Capture the cell that displays the provided text and extract its [X, Y] central coordinate. 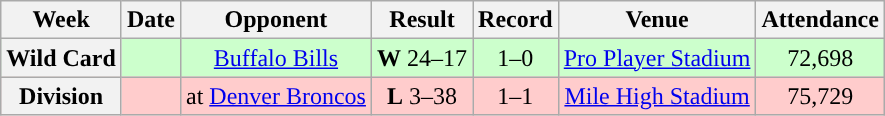
Result [422, 20]
L 3–38 [422, 96]
Venue [657, 20]
Mile High Stadium [657, 96]
1–1 [516, 96]
Division [62, 96]
Date [150, 20]
W 24–17 [422, 58]
at Denver Broncos [276, 96]
1–0 [516, 58]
75,729 [820, 96]
72,698 [820, 58]
Record [516, 20]
Buffalo Bills [276, 58]
Wild Card [62, 58]
Week [62, 20]
Opponent [276, 20]
Attendance [820, 20]
Pro Player Stadium [657, 58]
